Extract the (x, y) coordinate from the center of the cell holding the provided text.  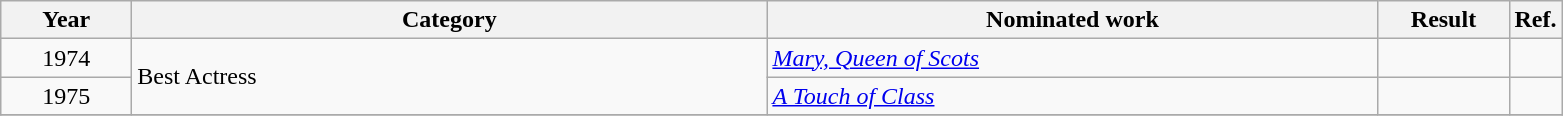
1975 (66, 96)
Best Actress (450, 77)
Nominated work (1072, 20)
Result (1444, 20)
Year (66, 20)
Category (450, 20)
Mary, Queen of Scots (1072, 58)
A Touch of Class (1072, 96)
1974 (66, 58)
Ref. (1536, 20)
